Output the (X, Y) coordinate of the center of the cell containing the given text.  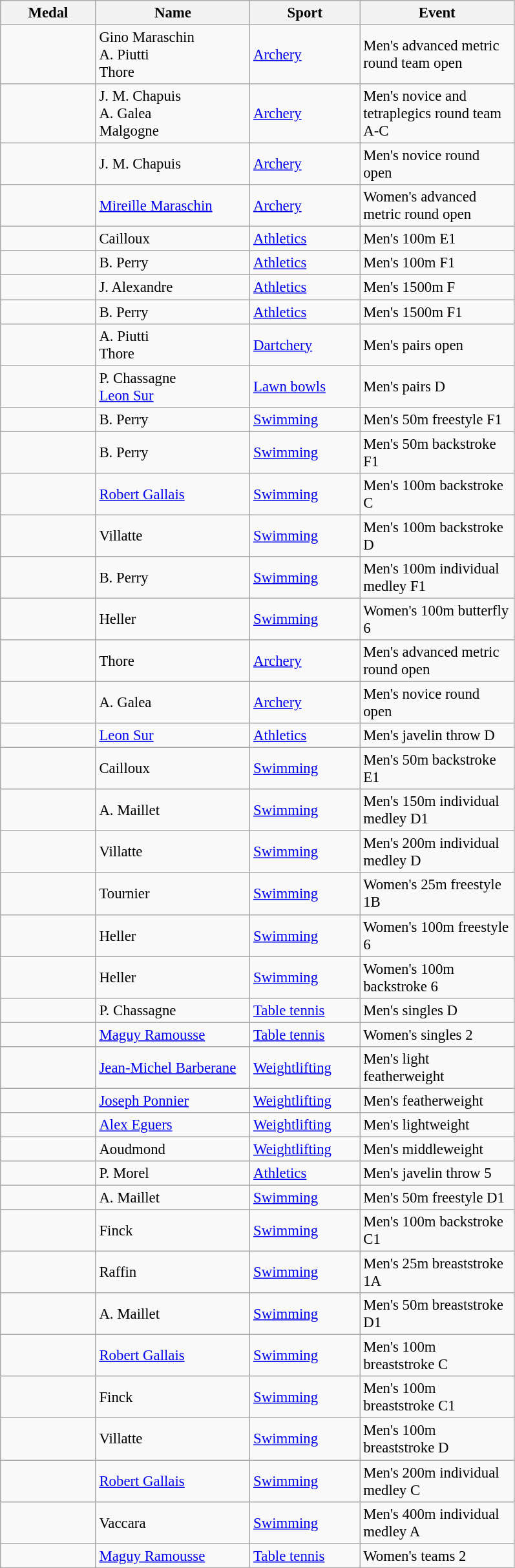
Dartchery (305, 345)
J. M. Chapuis A. Galea Malgogne (173, 114)
Name (173, 13)
Men's javelin throw 5 (437, 1173)
Men's pairs D (437, 386)
Alex Eguers (173, 1125)
Vaccara (173, 1523)
Men's 100m backstroke C (437, 495)
Lawn bowls (305, 386)
Tournier (173, 894)
Men's 1500m F1 (437, 312)
Women's teams 2 (437, 1556)
Men's 100m F1 (437, 263)
Men's 200m individual medley C (437, 1481)
J. Alexandre (173, 287)
P. Chassagne Leon Sur (173, 386)
Men's 100m breaststroke D (437, 1439)
Men's 50m breaststroke D1 (437, 1314)
Aoudmond (173, 1149)
Women's advanced metric round open (437, 205)
Men's 50m freestyle F1 (437, 419)
Event (437, 13)
Men's 100m backstroke C1 (437, 1231)
Men's 100m breaststroke C1 (437, 1398)
Men's 100m breaststroke C (437, 1356)
Men's 100m backstroke D (437, 536)
Joseph Ponnier (173, 1100)
Men's middleweight (437, 1149)
Men's 400m individual medley A (437, 1523)
Jean-Michel Barberane (173, 1068)
Men's 25m breaststroke 1A (437, 1272)
Men's javelin throw D (437, 736)
Men's 150m individual medley D1 (437, 810)
Medal (48, 13)
Men's 50m freestyle D1 (437, 1198)
Women's 25m freestyle 1B (437, 894)
P. Morel (173, 1173)
Men's lightweight (437, 1125)
Men's advanced metric round open (437, 661)
Men's pairs open (437, 345)
P. Chassagne (173, 1010)
Men's 100m E1 (437, 239)
Women's 100m freestyle 6 (437, 935)
Gino Maraschin A. Piutti Thore (173, 55)
Women's 100m butterfly 6 (437, 619)
Sport (305, 13)
Men's novice and tetraplegics round team A-C (437, 114)
Men's 50m backstroke E1 (437, 769)
Men's light featherweight (437, 1068)
Women's singles 2 (437, 1035)
Raffin (173, 1272)
Thore (173, 661)
Men's featherweight (437, 1100)
A. Piutti Thore (173, 345)
Men's singles D (437, 1010)
Men's 100m individual medley F1 (437, 577)
A. Galea (173, 703)
Men's 50m backstroke F1 (437, 452)
Women's 100m backstroke 6 (437, 978)
Mireille Maraschin (173, 205)
Men's 200m individual medley D (437, 852)
Leon Sur (173, 736)
J. M. Chapuis (173, 164)
Men's advanced metric round team open (437, 55)
Men's 1500m F (437, 287)
